Determine the (x, y) coordinate at the center of the cell enclosing the given text.  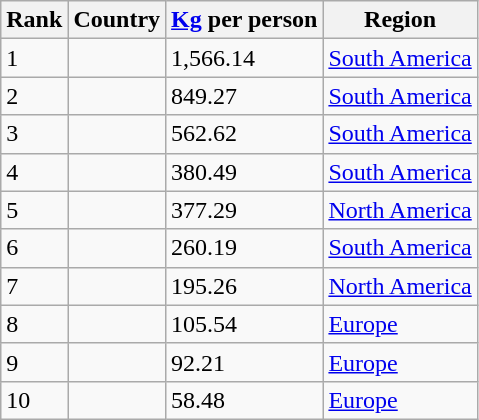
377.29 (244, 210)
10 (34, 400)
5 (34, 210)
3 (34, 134)
7 (34, 286)
92.21 (244, 362)
Country (117, 20)
58.48 (244, 400)
Rank (34, 20)
8 (34, 324)
1 (34, 58)
2 (34, 96)
195.26 (244, 286)
849.27 (244, 96)
1,566.14 (244, 58)
4 (34, 172)
380.49 (244, 172)
Kg per person (244, 20)
9 (34, 362)
105.54 (244, 324)
6 (34, 248)
260.19 (244, 248)
562.62 (244, 134)
Region (400, 20)
